Return the (x, y) coordinate for the center point of the cell that contains the specified text.  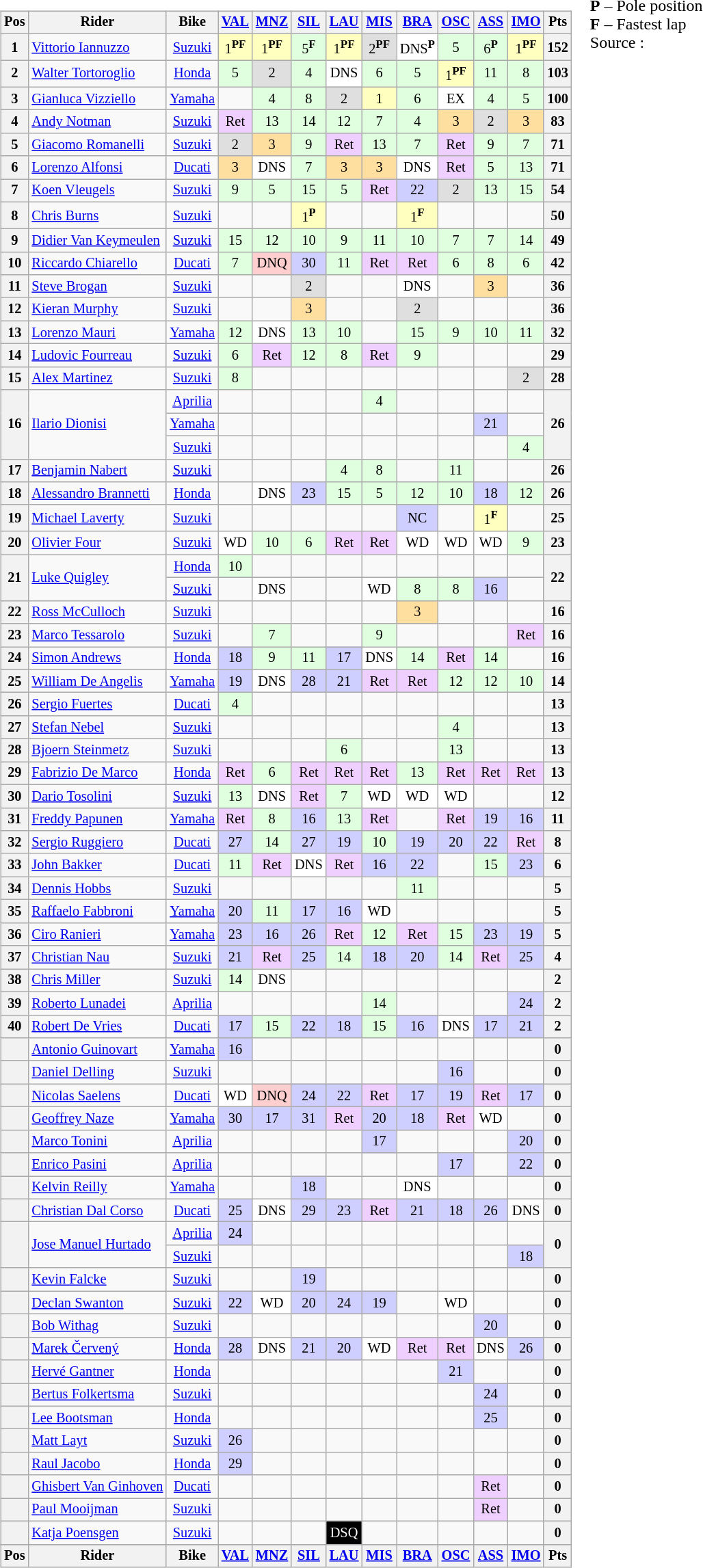
Koen Vleugels (97, 191)
35 (14, 912)
DSQ (345, 1532)
Freddy Papunen (97, 819)
Sergio Fuertes (97, 704)
Matt Layt (97, 1441)
Dennis Hobbs (97, 888)
38 (14, 981)
39 (14, 1003)
Giacomo Romanelli (97, 145)
Didier Van Keymeulen (97, 240)
Marco Tonini (97, 1141)
Katja Poensgen (97, 1532)
Paul Mooijman (97, 1510)
Daniel Delling (97, 1072)
103 (557, 74)
100 (557, 98)
42 (557, 263)
DNSP (417, 46)
Bob Withag (97, 1326)
Ciro Ranieri (97, 934)
Lorenzo Mauri (97, 332)
83 (557, 122)
Robert De Vries (97, 1026)
37 (14, 957)
Gianluca Vizziello (97, 98)
Kieran Murphy (97, 309)
Dario Tosolini (97, 796)
Ludovic Fourreau (97, 356)
1P (308, 215)
2PF (379, 46)
Michael Laverty (97, 518)
Alessandro Brannetti (97, 494)
Simon Andrews (97, 659)
Bertus Folkertsma (97, 1395)
Hervé Gantner (97, 1372)
Raffaelo Fabbroni (97, 912)
Bjoern Steinmetz (97, 750)
6P (490, 46)
Christian Nau (97, 957)
Geoffrey Naze (97, 1119)
Luke Quigley (97, 577)
Ilario Dionisi (97, 424)
5F (308, 46)
Olivier Four (97, 543)
Stefan Nebel (97, 728)
Kevin Falcke (97, 1279)
Andy Notman (97, 122)
Sergio Ruggiero (97, 842)
Christian Dal Corso (97, 1210)
40 (14, 1026)
49 (557, 240)
Kelvin Reilly (97, 1188)
Antonio Guinovart (97, 1050)
Roberto Lunadei (97, 1003)
Raul Jacobo (97, 1464)
Enrico Pasini (97, 1165)
Chris Burns (97, 215)
Marek Červený (97, 1348)
Fabrizio De Marco (97, 773)
Walter Tortoroglio (97, 74)
EX (456, 98)
Declan Swanton (97, 1303)
William De Angelis (97, 681)
Chris Miller (97, 981)
Nicolas Saelens (97, 1095)
NC (417, 518)
Lee Bootsman (97, 1418)
Jose Manuel Hurtado (97, 1245)
50 (557, 215)
Alex Martinez (97, 378)
Ghisbert Van Ginhoven (97, 1487)
Benjamin Nabert (97, 470)
John Bakker (97, 865)
34 (14, 888)
Riccardo Chiarello (97, 263)
54 (557, 191)
Ross McCulloch (97, 612)
Vittorio Iannuzzo (97, 46)
33 (14, 865)
Lorenzo Alfonsi (97, 168)
152 (557, 46)
Steve Brogan (97, 287)
Marco Tessarolo (97, 635)
